Determine the [X, Y] coordinate at the center of the cell enclosing the given text.  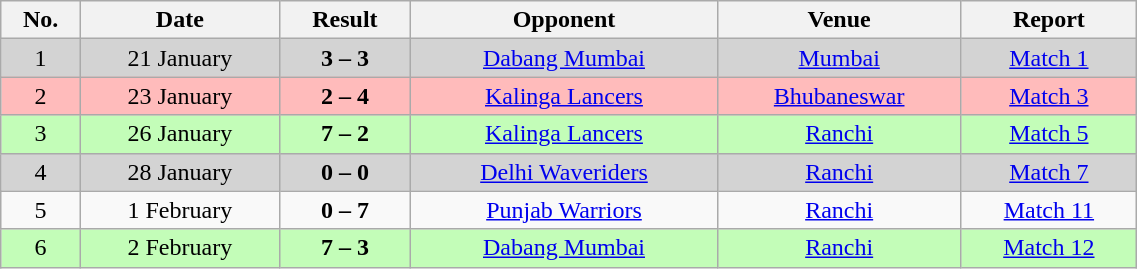
2 [41, 96]
21 January [180, 58]
26 January [180, 134]
Delhi Waveriders [564, 172]
Match 1 [1049, 58]
Match 3 [1049, 96]
3 – 3 [344, 58]
Mumbai [838, 58]
1 February [180, 210]
2 – 4 [344, 96]
7 – 3 [344, 248]
3 [41, 134]
Match 7 [1049, 172]
23 January [180, 96]
Date [180, 20]
Match 12 [1049, 248]
Bhubaneswar [838, 96]
1 [41, 58]
Result [344, 20]
Punjab Warriors [564, 210]
28 January [180, 172]
Match 11 [1049, 210]
Venue [838, 20]
No. [41, 20]
6 [41, 248]
2 February [180, 248]
Opponent [564, 20]
4 [41, 172]
0 – 0 [344, 172]
0 – 7 [344, 210]
Match 5 [1049, 134]
7 – 2 [344, 134]
5 [41, 210]
Report [1049, 20]
